Return the [x, y] coordinate for the center point of the cell that contains the specified text.  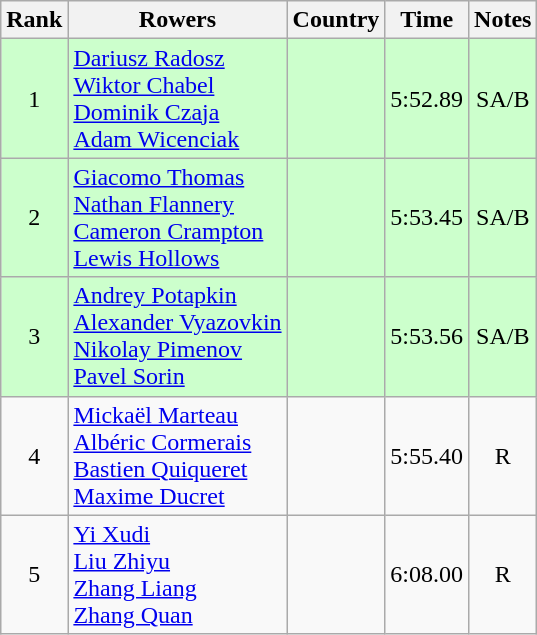
6:08.00 [427, 574]
4 [34, 456]
Country [336, 20]
Time [427, 20]
Andrey PotapkinAlexander VyazovkinNikolay PimenovPavel Sorin [178, 336]
5:52.89 [427, 98]
5:55.40 [427, 456]
Mickaël MarteauAlbéric CormeraisBastien QuiqueretMaxime Ducret [178, 456]
3 [34, 336]
5:53.56 [427, 336]
Rank [34, 20]
Dariusz RadoszWiktor ChabelDominik CzajaAdam Wicenciak [178, 98]
Notes [503, 20]
1 [34, 98]
5:53.45 [427, 218]
2 [34, 218]
Rowers [178, 20]
5 [34, 574]
Giacomo ThomasNathan FlanneryCameron CramptonLewis Hollows [178, 218]
Yi XudiLiu ZhiyuZhang LiangZhang Quan [178, 574]
